Pinpoint the cell where the given text exists, returning its (X, Y) midpoint coordinate. 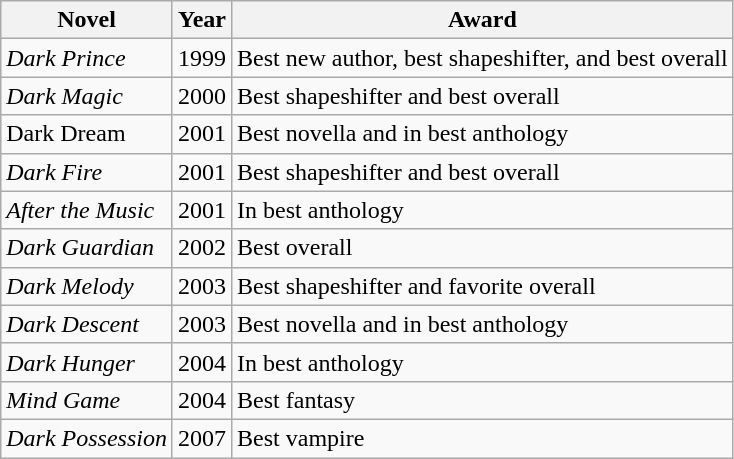
2000 (202, 96)
2002 (202, 248)
Award (483, 20)
Best vampire (483, 438)
Dark Fire (87, 172)
Best fantasy (483, 400)
Dark Descent (87, 324)
Dark Prince (87, 58)
Dark Magic (87, 96)
Best overall (483, 248)
Dark Melody (87, 286)
After the Music (87, 210)
Dark Dream (87, 134)
Dark Hunger (87, 362)
Year (202, 20)
Novel (87, 20)
Best shapeshifter and favorite overall (483, 286)
1999 (202, 58)
2007 (202, 438)
Dark Guardian (87, 248)
Mind Game (87, 400)
Best new author, best shapeshifter, and best overall (483, 58)
Dark Possession (87, 438)
